Scan for the cell matching the given text and deliver its [X, Y] coordinate at center. 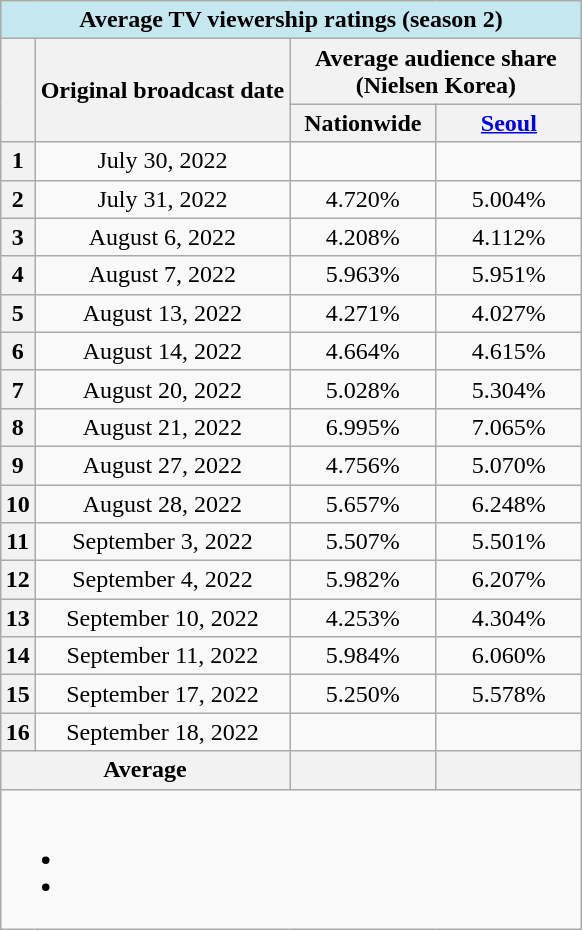
5.507% [363, 542]
12 [18, 580]
4.664% [363, 351]
8 [18, 427]
4.271% [363, 313]
6.207% [509, 580]
August 27, 2022 [162, 465]
July 31, 2022 [162, 199]
5.578% [509, 694]
September 4, 2022 [162, 580]
14 [18, 656]
4.720% [363, 199]
August 7, 2022 [162, 275]
4.756% [363, 465]
July 30, 2022 [162, 161]
5.250% [363, 694]
6.995% [363, 427]
9 [18, 465]
13 [18, 618]
3 [18, 237]
Seoul [509, 123]
August 21, 2022 [162, 427]
5.070% [509, 465]
September 18, 2022 [162, 732]
5.963% [363, 275]
August 20, 2022 [162, 389]
5 [18, 313]
5.004% [509, 199]
4.253% [363, 618]
August 14, 2022 [162, 351]
Average audience share(Nielsen Korea) [436, 72]
6.060% [509, 656]
10 [18, 503]
5.982% [363, 580]
5.951% [509, 275]
September 11, 2022 [162, 656]
5.501% [509, 542]
6.248% [509, 503]
5.657% [363, 503]
4.615% [509, 351]
1 [18, 161]
September 3, 2022 [162, 542]
6 [18, 351]
August 28, 2022 [162, 503]
11 [18, 542]
4.027% [509, 313]
5.028% [363, 389]
Average TV viewership ratings (season 2) [291, 20]
16 [18, 732]
4.208% [363, 237]
7 [18, 389]
4.304% [509, 618]
4.112% [509, 237]
August 6, 2022 [162, 237]
September 10, 2022 [162, 618]
Average [145, 770]
Nationwide [363, 123]
Original broadcast date [162, 90]
7.065% [509, 427]
5.304% [509, 389]
August 13, 2022 [162, 313]
September 17, 2022 [162, 694]
4 [18, 275]
2 [18, 199]
5.984% [363, 656]
15 [18, 694]
